For the text-containing cell, return its midpoint in (X, Y) coordinate format. 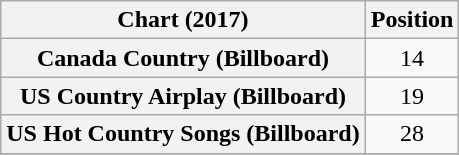
Canada Country (Billboard) (183, 58)
Chart (2017) (183, 20)
14 (412, 58)
19 (412, 96)
28 (412, 134)
Position (412, 20)
US Country Airplay (Billboard) (183, 96)
US Hot Country Songs (Billboard) (183, 134)
